Detect which cell encompasses the target text, then output its (X, Y) center coordinate. 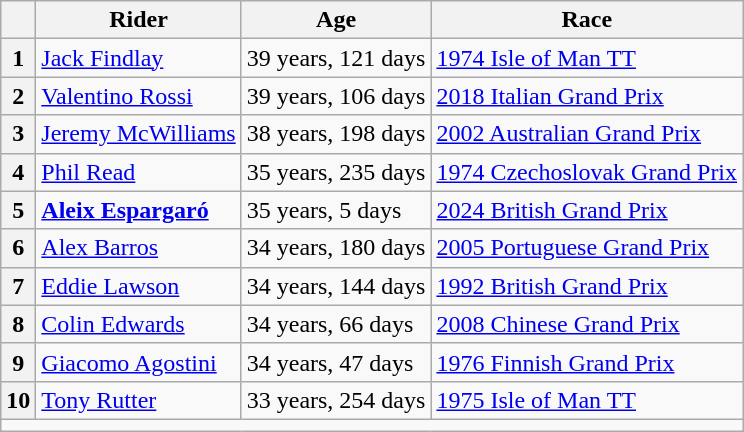
1 (18, 58)
1975 Isle of Man TT (587, 400)
Valentino Rossi (138, 96)
Phil Read (138, 172)
2002 Australian Grand Prix (587, 134)
10 (18, 400)
Race (587, 20)
1976 Finnish Grand Prix (587, 362)
3 (18, 134)
35 years, 235 days (336, 172)
5 (18, 210)
Giacomo Agostini (138, 362)
39 years, 106 days (336, 96)
2018 Italian Grand Prix (587, 96)
2008 Chinese Grand Prix (587, 324)
Alex Barros (138, 248)
34 years, 66 days (336, 324)
6 (18, 248)
4 (18, 172)
34 years, 47 days (336, 362)
Colin Edwards (138, 324)
2 (18, 96)
Eddie Lawson (138, 286)
2005 Portuguese Grand Prix (587, 248)
39 years, 121 days (336, 58)
8 (18, 324)
1992 British Grand Prix (587, 286)
1974 Czechoslovak Grand Prix (587, 172)
Jack Findlay (138, 58)
33 years, 254 days (336, 400)
Rider (138, 20)
38 years, 198 days (336, 134)
7 (18, 286)
Jeremy McWilliams (138, 134)
34 years, 180 days (336, 248)
35 years, 5 days (336, 210)
Age (336, 20)
34 years, 144 days (336, 286)
2024 British Grand Prix (587, 210)
Tony Rutter (138, 400)
9 (18, 362)
Aleix Espargaró (138, 210)
1974 Isle of Man TT (587, 58)
